Return [x, y] of the center of cell containing provided text 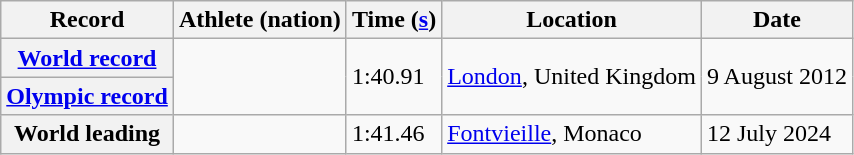
Athlete (nation) [260, 20]
Date [776, 20]
Fontvieille, Monaco [572, 134]
12 July 2024 [776, 134]
World record [88, 58]
Location [572, 20]
Record [88, 20]
1:40.91 [394, 77]
World leading [88, 134]
9 August 2012 [776, 77]
London, United Kingdom [572, 77]
Olympic record [88, 96]
Time (s) [394, 20]
1:41.46 [394, 134]
